Find where the given text appears and provide that cell's center as (X, Y) coordinate. 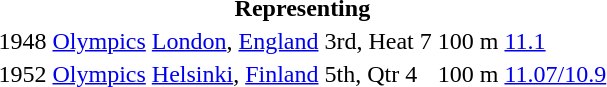
3rd, Heat 7 (378, 41)
100 m (468, 41)
Olympics (99, 41)
London, England (235, 41)
